Provide the [X, Y] coordinate of the cell's center where the given text is located.  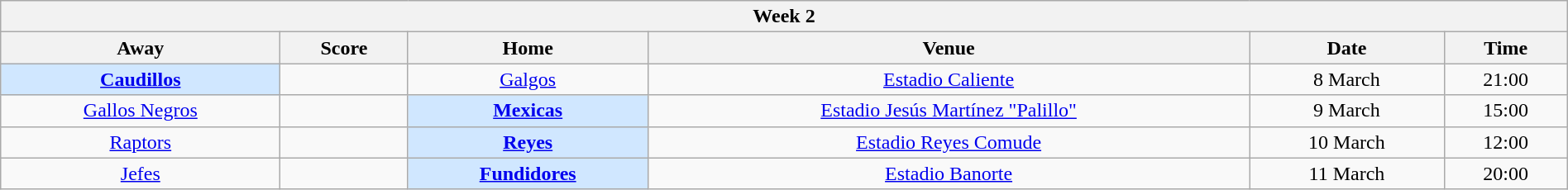
Mexicas [528, 111]
Home [528, 48]
10 March [1346, 142]
Estadio Banorte [948, 173]
11 March [1346, 173]
Week 2 [784, 17]
Gallos Negros [141, 111]
Caudillos [141, 79]
Estadio Jesús Martínez "Palillo" [948, 111]
20:00 [1505, 173]
Away [141, 48]
Fundidores [528, 173]
8 March [1346, 79]
Jefes [141, 173]
9 March [1346, 111]
21:00 [1505, 79]
Score [344, 48]
Date [1346, 48]
12:00 [1505, 142]
Time [1505, 48]
Galgos [528, 79]
Reyes [528, 142]
Estadio Reyes Comude [948, 142]
Venue [948, 48]
15:00 [1505, 111]
Estadio Caliente [948, 79]
Raptors [141, 142]
